Return the (x, y) coordinate for the center point of the cell that contains the specified text.  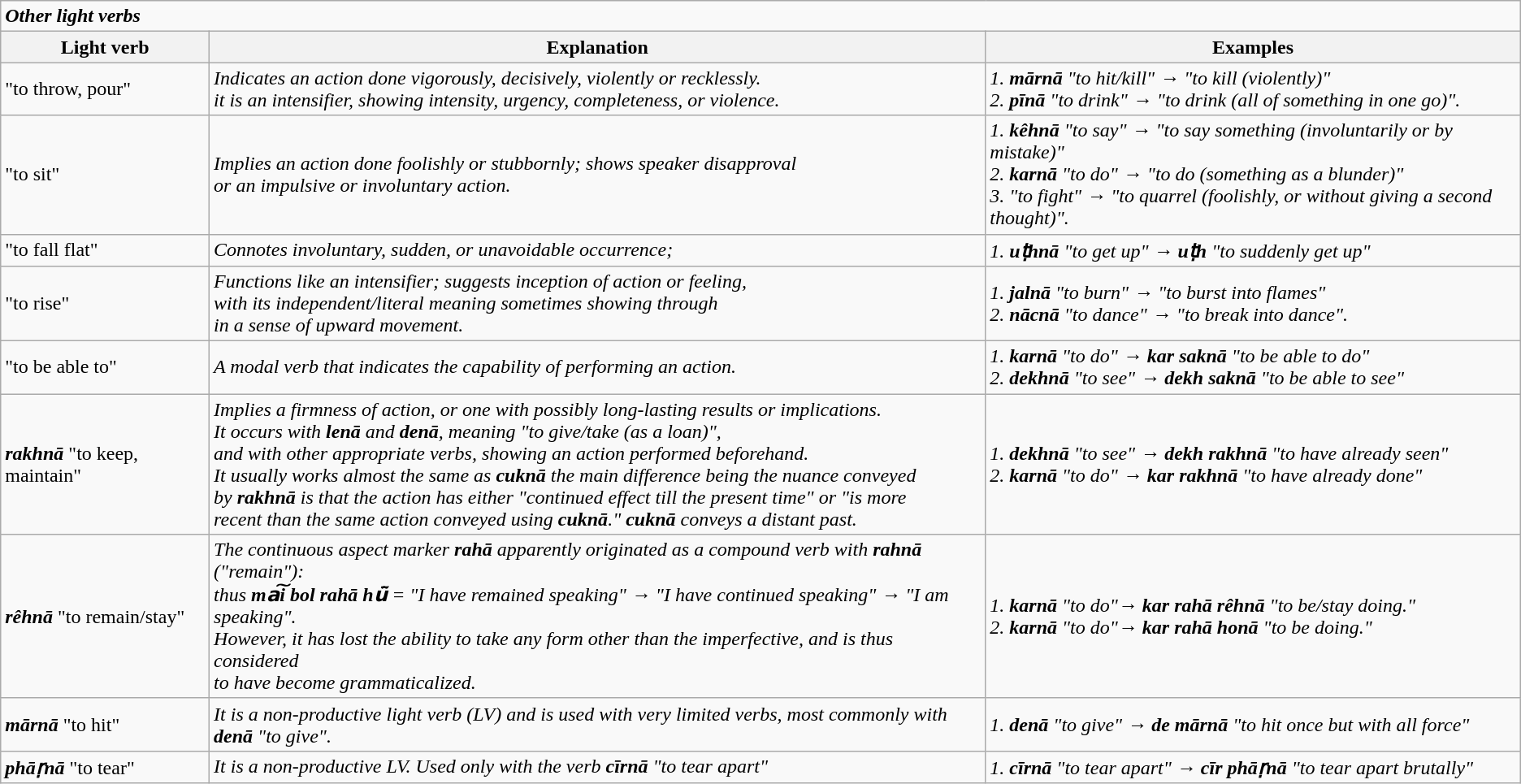
A modal verb that indicates the capability of performing an action. (598, 367)
"to throw, pour" (106, 89)
rakhnā "to keep, maintain" (106, 465)
It is a non-productive LV. Used only with the verb cīrnā "to tear apart" (598, 767)
1. cīrnā "to tear apart" → cīr phāṛnā "to tear apart brutally" (1253, 767)
1. denā "to give" → de mārnā "to hit once but with all force" (1253, 725)
1. karnā "to do"→ kar rahā rêhnā "to be/stay doing."2. karnā "to do"→ kar rahā honā "to be doing." (1253, 617)
Light verb (106, 47)
1. jalnā "to burn" → "to burst into flames"2. nācnā "to dance" → "to break into dance". (1253, 304)
Examples (1253, 47)
Connotes involuntary, sudden, or unavoidable occurrence; (598, 250)
Implies an action done foolishly or stubbornly; shows speaker disapprovalor an impulsive or involuntary action. (598, 175)
1. karnā "to do" → kar saknā "to be able to do"2. dekhnā "to see" → dekh saknā "to be able to see" (1253, 367)
1. dekhnā "to see" → dekh rakhnā "to have already seen"2. karnā "to do" → kar rakhnā "to have already done" (1253, 465)
Explanation (598, 47)
rêhnā "to remain/stay" (106, 617)
Other light verbs (760, 16)
"to rise" (106, 304)
"to sit" (106, 175)
Indicates an action done vigorously, decisively, violently or recklessly.it is an intensifier, showing intensity, urgency, completeness, or violence. (598, 89)
It is a non-productive light verb (LV) and is used with very limited verbs, most commonly with denā "to give". (598, 725)
"to fall flat" (106, 250)
mārnā "to hit" (106, 725)
1. uṭhnā "to get up" → uṭh "to suddenly get up" (1253, 250)
phāṛnā "to tear" (106, 767)
1. mārnā "to hit/kill" → "to kill (violently)"2. pīnā "to drink" → "to drink (all of something in one go)". (1253, 89)
"to be able to" (106, 367)
